Determine the (X, Y) coordinate at the center of the cell enclosing the given text.  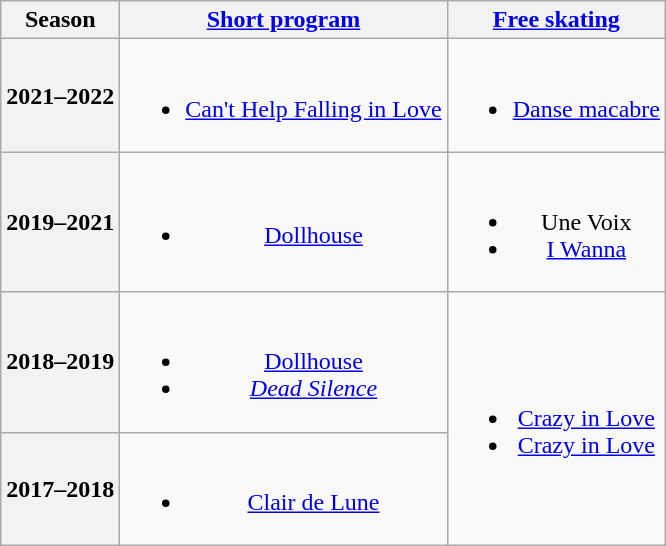
Short program (284, 20)
2018–2019 (60, 362)
Dollhouse (284, 222)
Season (60, 20)
2021–2022 (60, 96)
Danse macabre (556, 96)
Crazy in LoveCrazy in Love (556, 418)
Free skating (556, 20)
Clair de Lune (284, 488)
DollhouseDead Silence (284, 362)
Can't Help Falling in Love (284, 96)
2019–2021 (60, 222)
2017–2018 (60, 488)
Une VoixI Wanna (556, 222)
